Extract the [X, Y] coordinate from the center of the cell holding the provided text.  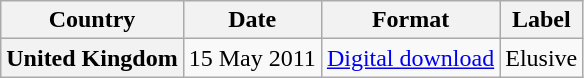
Country [92, 20]
Label [542, 20]
Digital download [410, 58]
15 May 2011 [252, 58]
United Kingdom [92, 58]
Date [252, 20]
Format [410, 20]
Elusive [542, 58]
